Scan for the cell matching the given text and deliver its [x, y] coordinate at center. 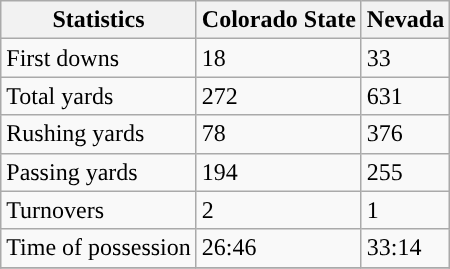
2 [278, 210]
Colorado State [278, 20]
272 [278, 96]
78 [278, 134]
Rushing yards [99, 134]
18 [278, 58]
194 [278, 172]
376 [405, 134]
33 [405, 58]
Passing yards [99, 172]
Statistics [99, 20]
Nevada [405, 20]
Total yards [99, 96]
255 [405, 172]
1 [405, 210]
Turnovers [99, 210]
26:46 [278, 248]
First downs [99, 58]
33:14 [405, 248]
Time of possession [99, 248]
631 [405, 96]
